Determine the [X, Y] coordinate at the center of the cell enclosing the given text.  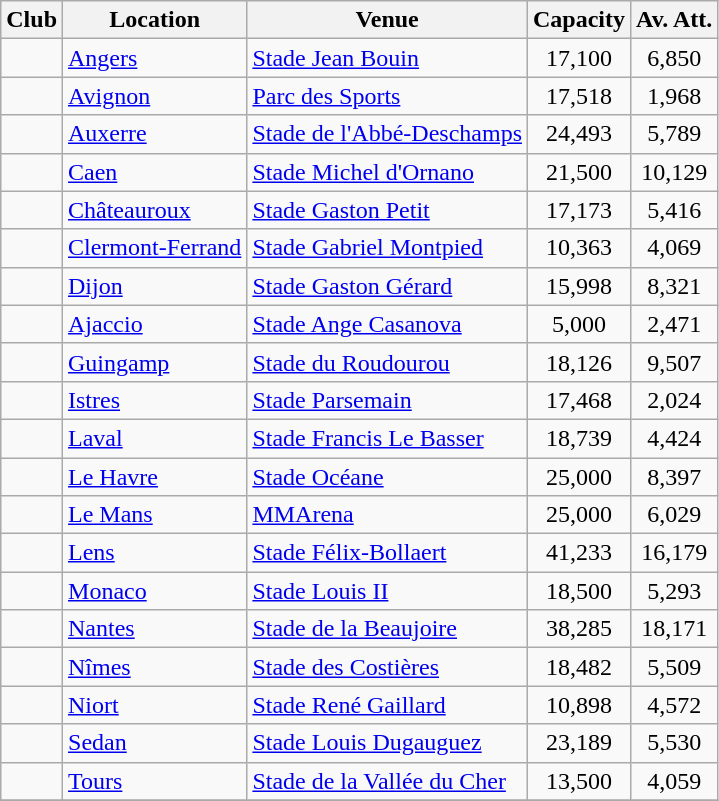
5,000 [580, 324]
Nantes [155, 629]
Monaco [155, 591]
5,530 [674, 743]
Guingamp [155, 362]
Lens [155, 553]
17,173 [580, 210]
Châteauroux [155, 210]
Club [32, 20]
Stade de la Beaujoire [388, 629]
Parc des Sports [388, 96]
Clermont-Ferrand [155, 248]
Ajaccio [155, 324]
Stade Gabriel Montpied [388, 248]
5,789 [674, 134]
Stade Michel d'Ornano [388, 172]
Stade Francis Le Basser [388, 438]
Stade Félix-Bollaert [388, 553]
8,321 [674, 286]
Stade Louis II [388, 591]
Laval [155, 438]
6,850 [674, 58]
15,998 [580, 286]
2,471 [674, 324]
Stade de l'Abbé-Deschamps [388, 134]
Angers [155, 58]
6,029 [674, 515]
Capacity [580, 20]
17,100 [580, 58]
5,416 [674, 210]
18,482 [580, 667]
8,397 [674, 477]
18,126 [580, 362]
Stade Océane [388, 477]
18,171 [674, 629]
Location [155, 20]
18,500 [580, 591]
Stade de la Vallée du Cher [388, 781]
38,285 [580, 629]
Nîmes [155, 667]
5,509 [674, 667]
Le Mans [155, 515]
4,069 [674, 248]
Stade Parsemain [388, 400]
1,968 [674, 96]
21,500 [580, 172]
Tours [155, 781]
Stade Gaston Petit [388, 210]
Istres [155, 400]
Auxerre [155, 134]
Stade Gaston Gérard [388, 286]
Stade Ange Casanova [388, 324]
Avignon [155, 96]
10,363 [580, 248]
10,129 [674, 172]
9,507 [674, 362]
2,024 [674, 400]
Venue [388, 20]
16,179 [674, 553]
41,233 [580, 553]
4,059 [674, 781]
Av. Att. [674, 20]
10,898 [580, 705]
Sedan [155, 743]
Stade Jean Bouin [388, 58]
18,739 [580, 438]
4,424 [674, 438]
MMArena [388, 515]
24,493 [580, 134]
Caen [155, 172]
Dijon [155, 286]
Niort [155, 705]
13,500 [580, 781]
Stade des Costières [388, 667]
Stade du Roudourou [388, 362]
23,189 [580, 743]
Stade Louis Dugauguez [388, 743]
17,518 [580, 96]
5,293 [674, 591]
Stade René Gaillard [388, 705]
4,572 [674, 705]
17,468 [580, 400]
Le Havre [155, 477]
